Capture the cell that displays the provided text and extract its (x, y) central coordinate. 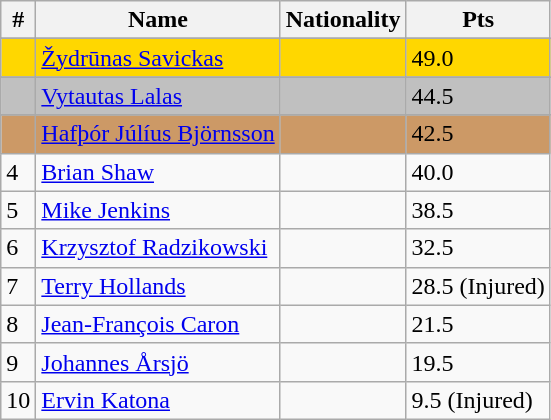
38.5 (478, 210)
# (18, 20)
9 (18, 362)
Nationality (343, 20)
32.5 (478, 248)
Mike Jenkins (158, 210)
5 (18, 210)
Brian Shaw (158, 172)
Hafþór Júlíus Björnsson (158, 134)
49.0 (478, 58)
9.5 (Injured) (478, 400)
Vytautas Lalas (158, 96)
7 (18, 286)
Pts (478, 20)
Johannes Årsjö (158, 362)
6 (18, 248)
8 (18, 324)
Name (158, 20)
Ervin Katona (158, 400)
4 (18, 172)
21.5 (478, 324)
44.5 (478, 96)
Jean-François Caron (158, 324)
19.5 (478, 362)
28.5 (Injured) (478, 286)
Terry Hollands (158, 286)
Krzysztof Radzikowski (158, 248)
Žydrūnas Savickas (158, 58)
42.5 (478, 134)
10 (18, 400)
40.0 (478, 172)
